Find where the given text appears and provide that cell's center as (x, y) coordinate. 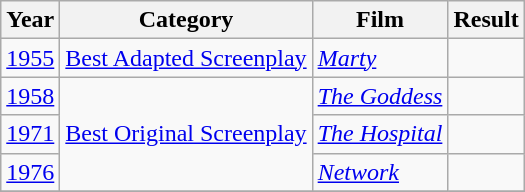
The Hospital (380, 134)
1971 (30, 134)
The Goddess (380, 96)
Network (380, 172)
Year (30, 20)
Film (380, 20)
Result (486, 20)
1955 (30, 58)
Marty (380, 58)
1976 (30, 172)
Best Adapted Screenplay (186, 58)
Best Original Screenplay (186, 134)
Category (186, 20)
1958 (30, 96)
